From the cell containing the given text, extract its center point as (x, y) coordinate. 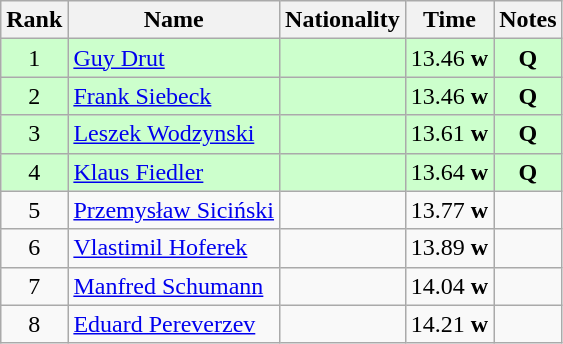
Rank (34, 20)
Przemysław Siciński (174, 210)
Leszek Wodzynski (174, 134)
13.89 w (449, 248)
Manfred Schumann (174, 286)
Nationality (343, 20)
Notes (528, 20)
Vlastimil Hoferek (174, 248)
6 (34, 248)
8 (34, 324)
Frank Siebeck (174, 96)
14.04 w (449, 286)
Time (449, 20)
13.77 w (449, 210)
13.64 w (449, 172)
Guy Drut (174, 58)
13.61 w (449, 134)
7 (34, 286)
Name (174, 20)
14.21 w (449, 324)
Eduard Pereverzev (174, 324)
1 (34, 58)
Klaus Fiedler (174, 172)
4 (34, 172)
3 (34, 134)
2 (34, 96)
5 (34, 210)
